Determine the (x, y) coordinate at the center of the cell enclosing the given text.  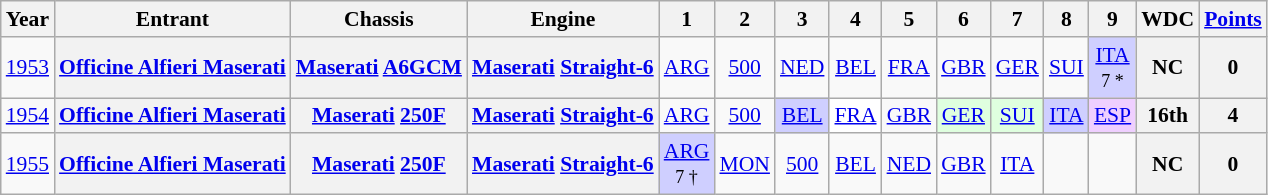
Entrant (172, 19)
1953 (28, 68)
9 (1112, 19)
ESP (1112, 116)
ITA7 * (1112, 68)
MON (744, 164)
8 (1066, 19)
Chassis (379, 19)
16th (1168, 116)
Engine (563, 19)
Year (28, 19)
6 (964, 19)
WDC (1168, 19)
3 (802, 19)
Maserati A6GCM (379, 68)
7 (1018, 19)
ARG7 † (687, 164)
2 (744, 19)
1 (687, 19)
1955 (28, 164)
1954 (28, 116)
Points (1233, 19)
5 (910, 19)
